Return the (X, Y) coordinate for the center point of the cell that contains the specified text.  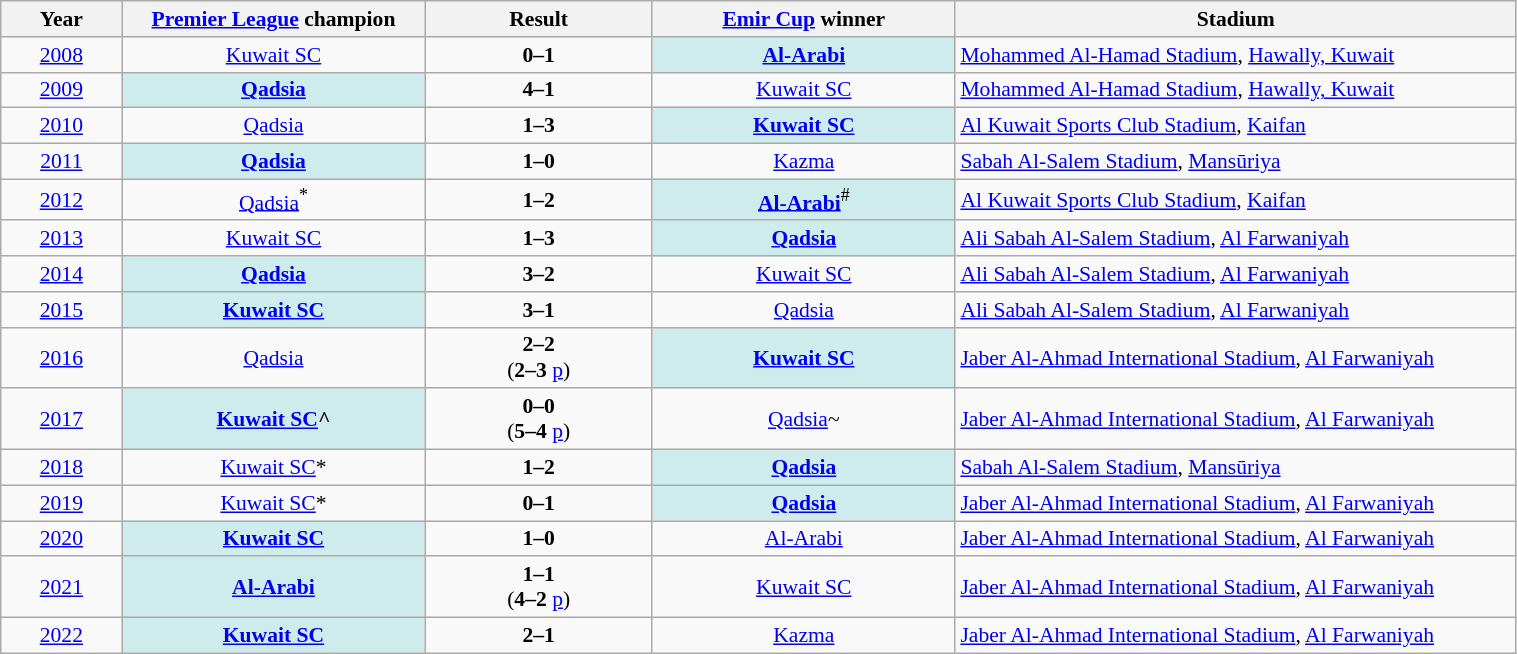
3–1 (538, 310)
Emir Cup winner (804, 19)
Qadsia* (274, 200)
2013 (62, 239)
2020 (62, 539)
2012 (62, 200)
1–1 (4–2 p) (538, 588)
Kuwait SC^ (274, 420)
0–0 (5–4 p) (538, 420)
2010 (62, 126)
2008 (62, 55)
Qadsia~ (804, 420)
Al-Arabi# (804, 200)
3–2 (538, 274)
Result (538, 19)
2009 (62, 90)
2014 (62, 274)
4–1 (538, 90)
2015 (62, 310)
2019 (62, 503)
Stadium (1236, 19)
Premier League champion (274, 19)
2021 (62, 588)
Year (62, 19)
2–1 (538, 636)
2017 (62, 420)
2018 (62, 468)
2011 (62, 162)
2022 (62, 636)
2–2 (2–3 p) (538, 358)
2016 (62, 358)
